Return the [x, y] coordinate for the center point of the cell that contains the specified text.  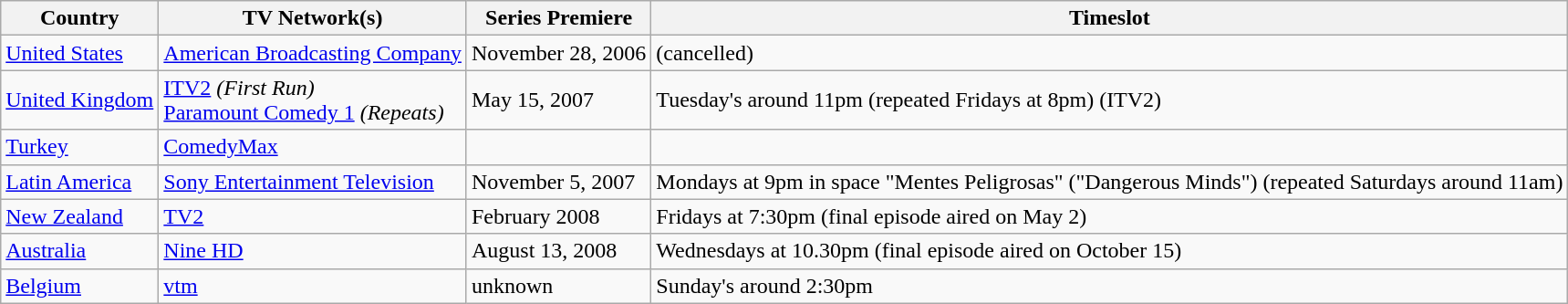
Mondays at 9pm in space "Mentes Peligrosas" ("Dangerous Minds") (repeated Saturdays around 11am) [1109, 182]
Country [80, 18]
Tuesday's around 11pm (repeated Fridays at 8pm) (ITV2) [1109, 100]
unknown [558, 286]
November 5, 2007 [558, 182]
ComedyMax [313, 147]
New Zealand [80, 216]
Sunday's around 2:30pm [1109, 286]
Wednesdays at 10.30pm (final episode aired on October 15) [1109, 251]
TV Network(s) [313, 18]
Belgium [80, 286]
Latin America [80, 182]
Australia [80, 251]
November 28, 2006 [558, 53]
May 15, 2007 [558, 100]
United States [80, 53]
Series Premiere [558, 18]
United Kingdom [80, 100]
Sony Entertainment Television [313, 182]
(cancelled) [1109, 53]
Fridays at 7:30pm (final episode aired on May 2) [1109, 216]
Turkey [80, 147]
TV2 [313, 216]
American Broadcasting Company [313, 53]
August 13, 2008 [558, 251]
ITV2 (First Run)Paramount Comedy 1 (Repeats) [313, 100]
February 2008 [558, 216]
vtm [313, 286]
Nine HD [313, 251]
Timeslot [1109, 18]
